Scan for the cell matching the given text and deliver its (x, y) coordinate at center. 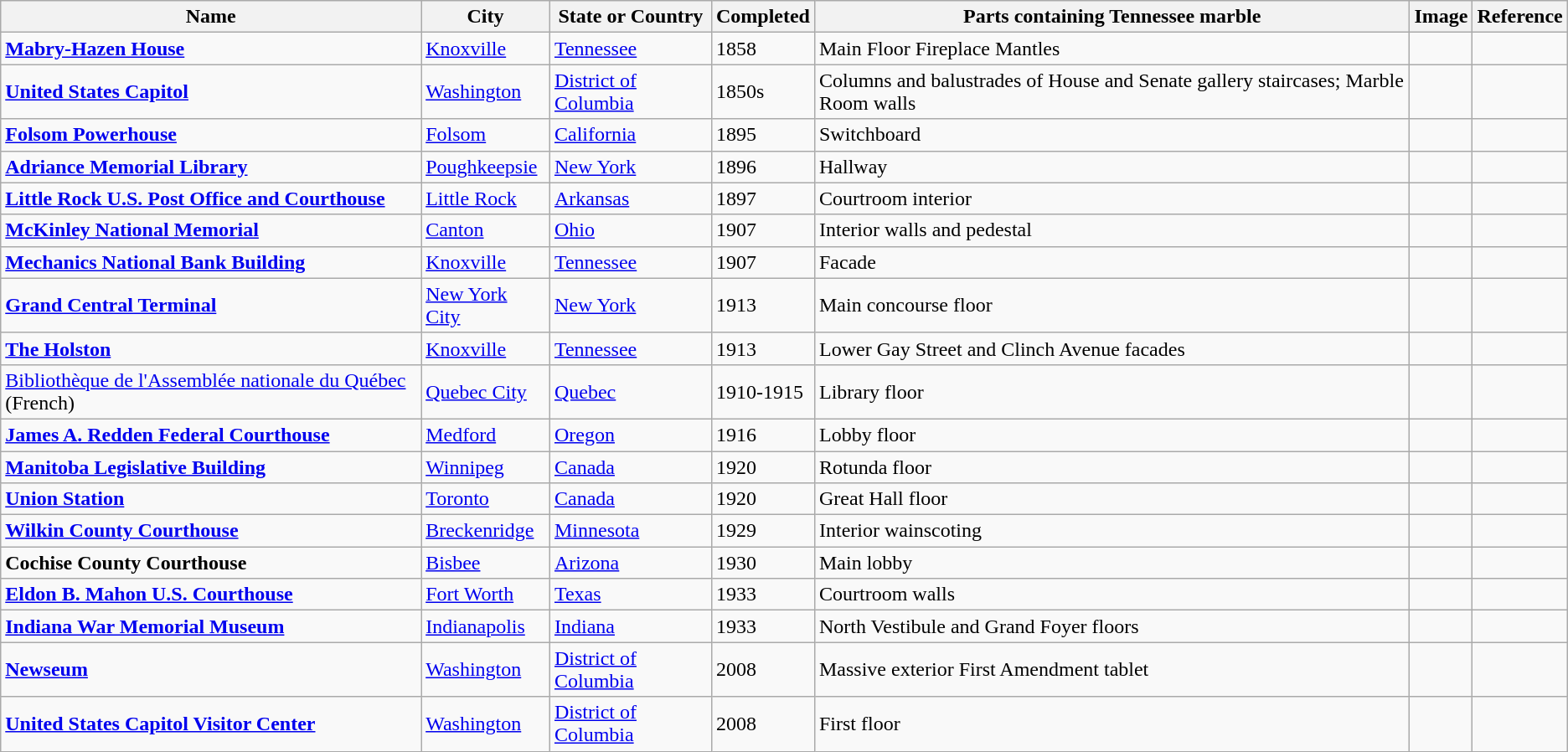
Winnipeg (486, 466)
Reference (1519, 17)
Ohio (630, 230)
Facade (1112, 262)
Wilkin County Courthouse (211, 531)
Main Floor Fireplace Mantles (1112, 49)
1929 (762, 531)
1850s (762, 92)
McKinley National Memorial (211, 230)
Newseum (211, 670)
Interior walls and pedestal (1112, 230)
1858 (762, 49)
Breckenridge (486, 531)
Rotunda floor (1112, 466)
Columns and balustrades of House and Senate gallery staircases; Marble Room walls (1112, 92)
James A. Redden Federal Courthouse (211, 435)
The Holston (211, 348)
Image (1441, 17)
Minnesota (630, 531)
Name (211, 17)
Mabry-Hazen House (211, 49)
United States Capitol Visitor Center (211, 724)
Adriance Memorial Library (211, 167)
Fort Worth (486, 595)
Courtroom walls (1112, 595)
City (486, 17)
Hallway (1112, 167)
Indiana (630, 626)
Little Rock (486, 198)
Lower Gay Street and Clinch Avenue facades (1112, 348)
North Vestibule and Grand Foyer floors (1112, 626)
1910-1915 (762, 392)
1897 (762, 198)
Parts containing Tennessee marble (1112, 17)
Grand Central Terminal (211, 305)
Manitoba Legislative Building (211, 466)
Quebec (630, 392)
1916 (762, 435)
Main lobby (1112, 563)
Texas (630, 595)
Courtroom interior (1112, 198)
Library floor (1112, 392)
Main concourse floor (1112, 305)
Switchboard (1112, 135)
Poughkeepsie (486, 167)
Folsom (486, 135)
New York City (486, 305)
Mechanics National Bank Building (211, 262)
California (630, 135)
Folsom Powerhouse (211, 135)
1930 (762, 563)
Canton (486, 230)
1896 (762, 167)
Little Rock U.S. Post Office and Courthouse (211, 198)
1895 (762, 135)
Completed (762, 17)
Oregon (630, 435)
Bisbee (486, 563)
Interior wainscoting (1112, 531)
State or Country (630, 17)
Lobby floor (1112, 435)
Arizona (630, 563)
First floor (1112, 724)
Union Station (211, 499)
Medford (486, 435)
Eldon B. Mahon U.S. Courthouse (211, 595)
Indianapolis (486, 626)
Massive exterior First Amendment tablet (1112, 670)
Toronto (486, 499)
Cochise County Courthouse (211, 563)
Arkansas (630, 198)
Great Hall floor (1112, 499)
Bibliothèque de l'Assemblée nationale du Québec (French) (211, 392)
Indiana War Memorial Museum (211, 626)
United States Capitol (211, 92)
Quebec City (486, 392)
